Find where the given text appears and provide that cell's center as (x, y) coordinate. 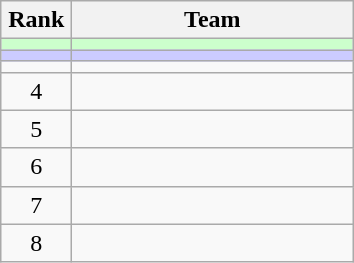
5 (36, 129)
Rank (36, 20)
Team (212, 20)
7 (36, 205)
8 (36, 243)
6 (36, 167)
4 (36, 91)
